For the text-containing cell, return its midpoint in [X, Y] coordinate format. 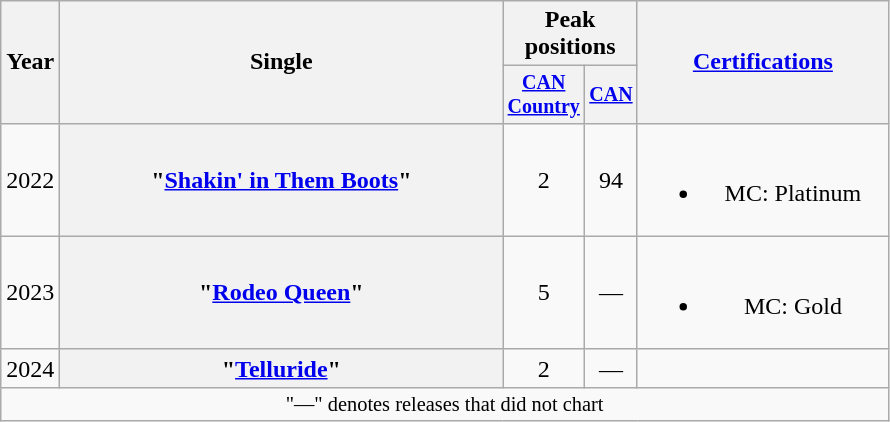
2023 [30, 292]
94 [612, 180]
MC: Gold [762, 292]
CAN [612, 94]
"Rodeo Queen" [282, 292]
Certifications [762, 62]
MC: Platinum [762, 180]
5 [544, 292]
"Shakin' in Them Boots" [282, 180]
"Telluride" [282, 368]
Single [282, 62]
Peakpositions [570, 34]
Year [30, 62]
2024 [30, 368]
CANCountry [544, 94]
"—" denotes releases that did not chart [445, 404]
2022 [30, 180]
